Find where the given text appears and provide that cell's center as [x, y] coordinate. 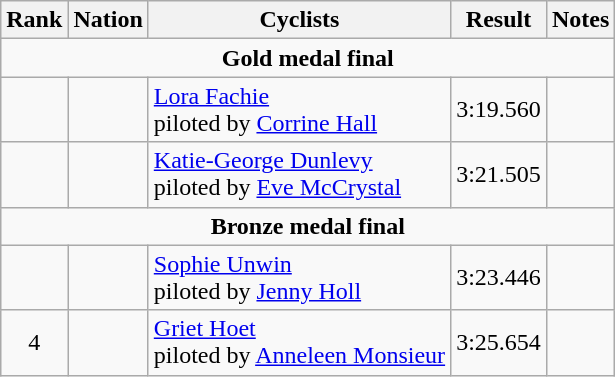
Notes [580, 20]
Result [499, 20]
Katie-George Dunlevypiloted by Eve McCrystal [299, 174]
3:25.654 [499, 342]
3:23.446 [499, 278]
Lora Fachiepiloted by Corrine Hall [299, 110]
Griet Hoetpiloted by Anneleen Monsieur [299, 342]
4 [34, 342]
3:21.505 [499, 174]
Gold medal final [308, 58]
Nation [108, 20]
3:19.560 [499, 110]
Rank [34, 20]
Bronze medal final [308, 226]
Sophie Unwinpiloted by Jenny Holl [299, 278]
Cyclists [299, 20]
